Search for the cell housing the specified text and yield its (x, y) center coordinate. 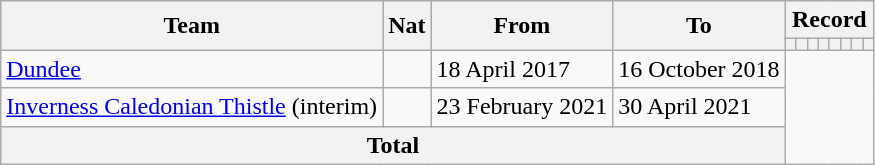
From (522, 26)
18 April 2017 (522, 69)
Dundee (192, 69)
Inverness Caledonian Thistle (interim) (192, 107)
16 October 2018 (699, 69)
30 April 2021 (699, 107)
Team (192, 26)
23 February 2021 (522, 107)
Record (829, 20)
Nat (407, 26)
To (699, 26)
Total (393, 145)
